Extract the (x, y) coordinate from the center of the cell holding the provided text.  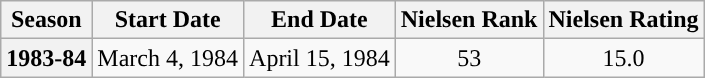
March 4, 1984 (168, 58)
53 (469, 58)
15.0 (624, 58)
Start Date (168, 20)
1983-84 (46, 58)
Nielsen Rank (469, 20)
Season (46, 20)
End Date (320, 20)
Nielsen Rating (624, 20)
April 15, 1984 (320, 58)
